Provide the (X, Y) coordinate of the cell's center where the given text is located.  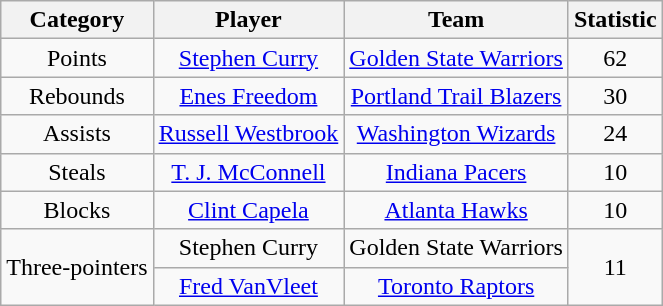
Category (77, 20)
Assists (77, 134)
Player (248, 20)
Statistic (615, 20)
Washington Wizards (456, 134)
Toronto Raptors (456, 286)
Points (77, 58)
Three-pointers (77, 267)
Blocks (77, 210)
Russell Westbrook (248, 134)
Clint Capela (248, 210)
62 (615, 58)
Enes Freedom (248, 96)
Indiana Pacers (456, 172)
24 (615, 134)
30 (615, 96)
Team (456, 20)
Steals (77, 172)
Fred VanVleet (248, 286)
Portland Trail Blazers (456, 96)
T. J. McConnell (248, 172)
Atlanta Hawks (456, 210)
11 (615, 267)
Rebounds (77, 96)
